Find where the given text appears and provide that cell's center as (x, y) coordinate. 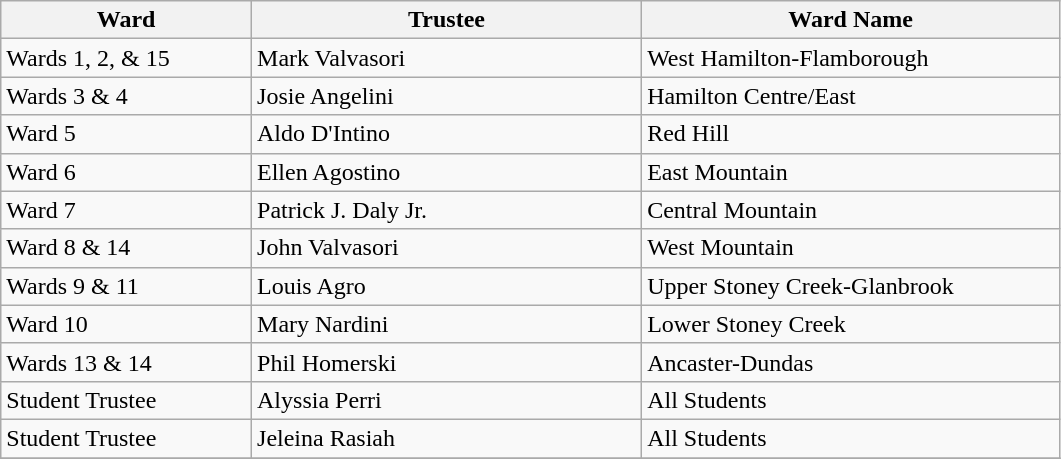
John Valvasori (447, 248)
Trustee (447, 20)
Wards 9 & 11 (126, 286)
Ward 6 (126, 172)
Phil Homerski (447, 362)
West Hamilton-Flamborough (851, 58)
Red Hill (851, 134)
Wards 13 & 14 (126, 362)
Hamilton Centre/East (851, 96)
Ward 7 (126, 210)
East Mountain (851, 172)
Alyssia Perri (447, 400)
Ellen Agostino (447, 172)
Aldo D'Intino (447, 134)
Ward 8 & 14 (126, 248)
Mary Nardini (447, 324)
Ward (126, 20)
Ward 10 (126, 324)
Upper Stoney Creek-Glanbrook (851, 286)
Ward Name (851, 20)
Patrick J. Daly Jr. (447, 210)
Wards 3 & 4 (126, 96)
West Mountain (851, 248)
Josie Angelini (447, 96)
Lower Stoney Creek (851, 324)
Central Mountain (851, 210)
Wards 1, 2, & 15 (126, 58)
Ward 5 (126, 134)
Jeleina Rasiah (447, 438)
Louis Agro (447, 286)
Mark Valvasori (447, 58)
Ancaster-Dundas (851, 362)
